For the text-containing cell, return its midpoint in (x, y) coordinate format. 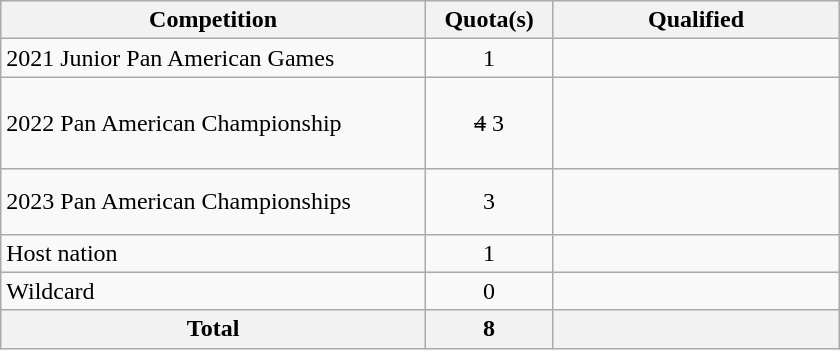
Competition (214, 20)
Host nation (214, 253)
Quota(s) (488, 20)
Wildcard (214, 291)
8 (488, 329)
Total (214, 329)
4 3 (488, 123)
2023 Pan American Championships (214, 202)
2022 Pan American Championship (214, 123)
0 (488, 291)
Qualified (696, 20)
2021 Junior Pan American Games (214, 58)
3 (488, 202)
